Detect which cell encompasses the target text, then output its (X, Y) center coordinate. 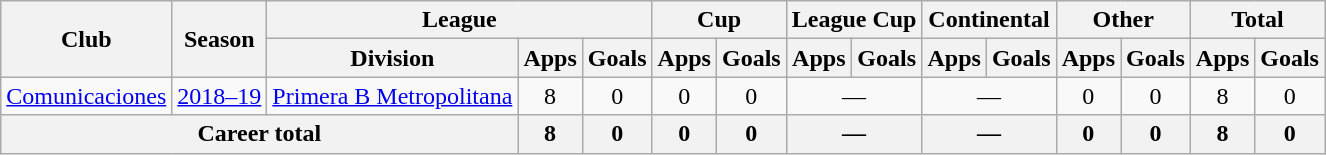
2018–19 (220, 96)
Comunicaciones (86, 96)
Primera B Metropolitana (392, 96)
Division (392, 58)
Total (1257, 20)
Season (220, 39)
Cup (719, 20)
Continental (989, 20)
League (460, 20)
Career total (260, 134)
Club (86, 39)
League Cup (854, 20)
Other (1123, 20)
